Return the [X, Y] coordinate for the center point of the cell that contains the specified text.  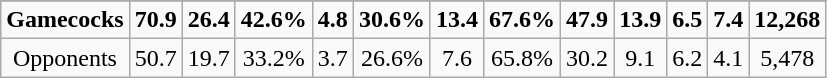
Opponents [65, 58]
65.8% [522, 58]
19.7 [208, 58]
26.6% [392, 58]
Gamecocks [65, 20]
3.7 [332, 58]
67.6% [522, 20]
9.1 [640, 58]
42.6% [274, 20]
6.5 [688, 20]
5,478 [788, 58]
50.7 [156, 58]
33.2% [274, 58]
4.8 [332, 20]
30.2 [588, 58]
30.6% [392, 20]
26.4 [208, 20]
7.4 [728, 20]
4.1 [728, 58]
12,268 [788, 20]
7.6 [456, 58]
6.2 [688, 58]
13.4 [456, 20]
13.9 [640, 20]
70.9 [156, 20]
47.9 [588, 20]
